From the cell containing the given text, extract its center point as (x, y) coordinate. 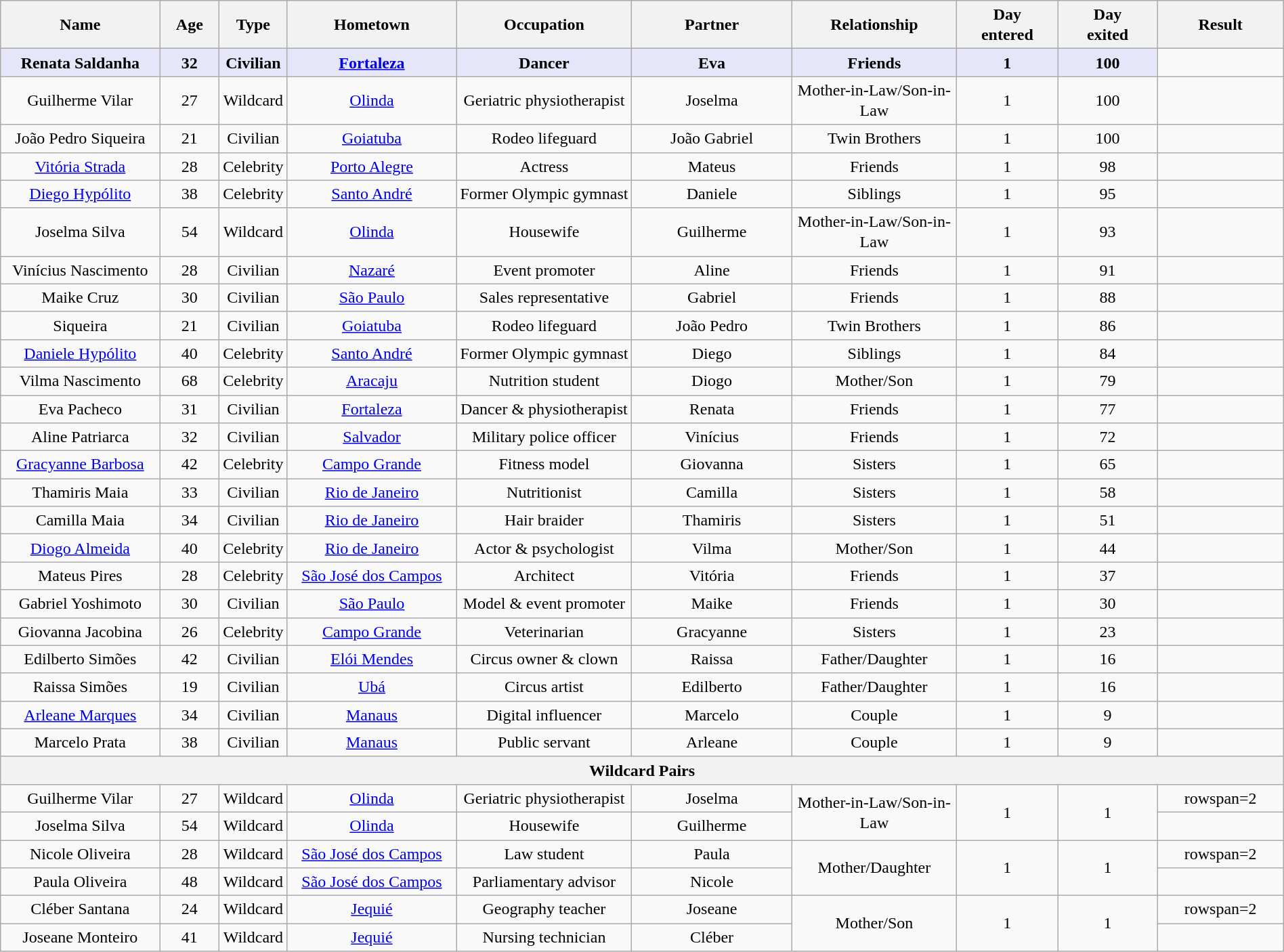
Circus owner & clown (544, 659)
44 (1108, 548)
Marcelo (712, 715)
Law student (544, 853)
79 (1108, 381)
Sales representative (544, 298)
Wildcard Pairs (642, 771)
Parliamentary advisor (544, 882)
Marcelo Prata (80, 742)
Fitness model (544, 464)
Mateus Pires (80, 576)
Elói Mendes (372, 659)
Relationship (874, 24)
Joseane (712, 910)
Type (253, 24)
Vilma (712, 548)
Circus artist (544, 687)
68 (190, 381)
Daniele Hypólito (80, 353)
Actor & psychologist (544, 548)
84 (1108, 353)
Veterinarian (544, 631)
Gracyanne Barbosa (80, 464)
98 (1108, 167)
Result (1220, 24)
Event promoter (544, 269)
Dancer (544, 62)
Military police officer (544, 437)
65 (1108, 464)
19 (190, 687)
João Pedro (712, 325)
51 (1108, 520)
Aline (712, 269)
Edilberto Simões (80, 659)
Age (190, 24)
Nazaré (372, 269)
58 (1108, 493)
Actress (544, 167)
23 (1108, 631)
Diego (712, 353)
Vilma Nascimento (80, 381)
Aline Patriarca (80, 437)
Gracyanne (712, 631)
Maike (712, 604)
Vinícius (712, 437)
Edilberto (712, 687)
Vitória (712, 576)
Renata (712, 409)
Mother/Daughter (874, 867)
Diego Hypólito (80, 194)
33 (190, 493)
Camilla (712, 493)
31 (190, 409)
Dayentered (1008, 24)
41 (190, 937)
Cléber Santana (80, 910)
Nutritionist (544, 493)
Renata Saldanha (80, 62)
Gabriel Yoshimoto (80, 604)
Architect (544, 576)
72 (1108, 437)
Porto Alegre (372, 167)
Arleane (712, 742)
91 (1108, 269)
Joseane Monteiro (80, 937)
Occupation (544, 24)
Eva (712, 62)
Giovanna Jacobina (80, 631)
Raissa (712, 659)
Vinícius Nascimento (80, 269)
77 (1108, 409)
Nicole Oliveira (80, 853)
Paula Oliveira (80, 882)
Diogo Almeida (80, 548)
Public servant (544, 742)
Giovanna (712, 464)
João Pedro Siqueira (80, 138)
Dancer & physiotherapist (544, 409)
Raissa Simões (80, 687)
Hair braider (544, 520)
86 (1108, 325)
Aracaju (372, 381)
Partner (712, 24)
Mateus (712, 167)
Thamiris Maia (80, 493)
24 (190, 910)
Camilla Maia (80, 520)
88 (1108, 298)
Cléber (712, 937)
Nursing technician (544, 937)
95 (1108, 194)
Diogo (712, 381)
Gabriel (712, 298)
Salvador (372, 437)
Daniele (712, 194)
Digital influencer (544, 715)
Eva Pacheco (80, 409)
37 (1108, 576)
Name (80, 24)
Arleane Marques (80, 715)
Maike Cruz (80, 298)
Nicole (712, 882)
Model & event promoter (544, 604)
Nutrition student (544, 381)
João Gabriel (712, 138)
Dayexited (1108, 24)
Siqueira (80, 325)
Geography teacher (544, 910)
Paula (712, 853)
26 (190, 631)
93 (1108, 232)
48 (190, 882)
Hometown (372, 24)
Thamiris (712, 520)
Ubá (372, 687)
Vitória Strada (80, 167)
